Capture the cell that displays the provided text and extract its (x, y) central coordinate. 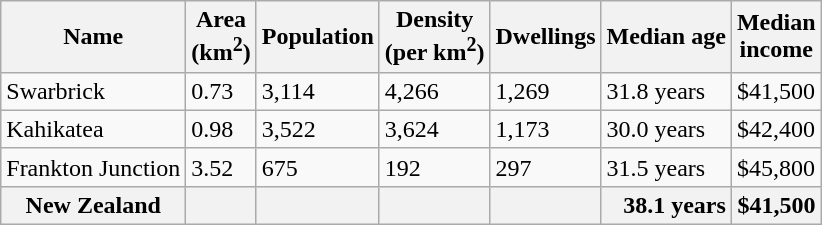
1,269 (546, 91)
New Zealand (94, 205)
0.73 (221, 91)
3.52 (221, 167)
31.8 years (666, 91)
297 (546, 167)
3,624 (434, 129)
$45,800 (776, 167)
675 (318, 167)
Frankton Junction (94, 167)
3,522 (318, 129)
1,173 (546, 129)
0.98 (221, 129)
Median age (666, 37)
Medianincome (776, 37)
Name (94, 37)
3,114 (318, 91)
Density(per km2) (434, 37)
38.1 years (666, 205)
30.0 years (666, 129)
Kahikatea (94, 129)
Swarbrick (94, 91)
$42,400 (776, 129)
Population (318, 37)
4,266 (434, 91)
31.5 years (666, 167)
192 (434, 167)
Dwellings (546, 37)
Area(km2) (221, 37)
